Search for the cell housing the specified text and yield its (x, y) center coordinate. 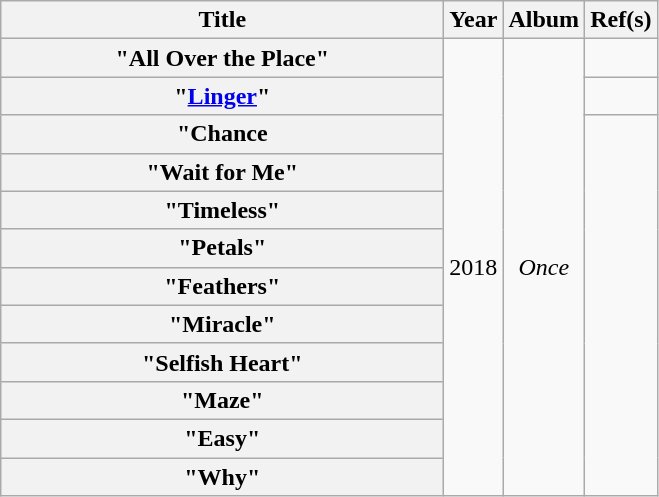
"Petals" (222, 248)
Once (544, 268)
"Miracle" (222, 324)
"Wait for Me" (222, 172)
"Selfish Heart" (222, 362)
Ref(s) (621, 20)
"Why" (222, 477)
Title (222, 20)
"Linger" (222, 96)
"Timeless" (222, 210)
"Easy" (222, 438)
Year (474, 20)
"Chance (222, 134)
"Maze" (222, 400)
"Feathers" (222, 286)
Album (544, 20)
"All Over the Place" (222, 58)
2018 (474, 268)
